Provide the (x, y) coordinate of the cell's center where the given text is located.  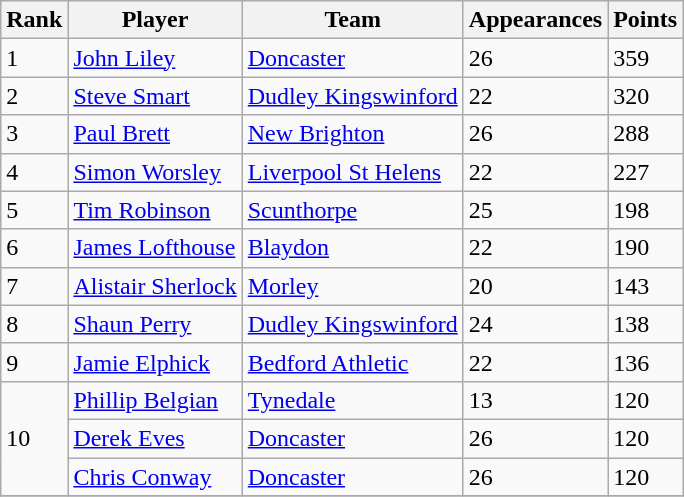
Paul Brett (155, 134)
8 (34, 324)
Player (155, 20)
Tim Robinson (155, 210)
Shaun Perry (155, 324)
10 (34, 438)
359 (646, 58)
Phillip Belgian (155, 400)
Jamie Elphick (155, 362)
Blaydon (352, 248)
7 (34, 286)
4 (34, 172)
Points (646, 20)
Team (352, 20)
Scunthorpe (352, 210)
136 (646, 362)
Derek Eves (155, 438)
13 (535, 400)
Alistair Sherlock (155, 286)
1 (34, 58)
Appearances (535, 20)
143 (646, 286)
Tynedale (352, 400)
6 (34, 248)
New Brighton (352, 134)
John Liley (155, 58)
2 (34, 96)
198 (646, 210)
288 (646, 134)
9 (34, 362)
Chris Conway (155, 477)
5 (34, 210)
Steve Smart (155, 96)
Liverpool St Helens (352, 172)
20 (535, 286)
3 (34, 134)
24 (535, 324)
Rank (34, 20)
Simon Worsley (155, 172)
Bedford Athletic (352, 362)
138 (646, 324)
James Lofthouse (155, 248)
190 (646, 248)
227 (646, 172)
320 (646, 96)
25 (535, 210)
Morley (352, 286)
